Pinpoint the cell where the given text exists, returning its [x, y] midpoint coordinate. 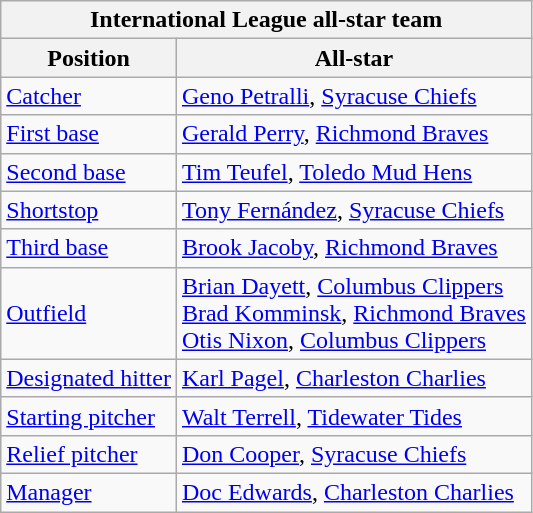
First base [89, 134]
Second base [89, 172]
Tim Teufel, Toledo Mud Hens [354, 172]
Starting pitcher [89, 416]
Karl Pagel, Charleston Charlies [354, 378]
Outfield [89, 313]
International League all-star team [266, 20]
Don Cooper, Syracuse Chiefs [354, 454]
Geno Petralli, Syracuse Chiefs [354, 96]
Gerald Perry, Richmond Braves [354, 134]
Position [89, 58]
Walt Terrell, Tidewater Tides [354, 416]
Doc Edwards, Charleston Charlies [354, 492]
All-star [354, 58]
Brian Dayett, Columbus Clippers Brad Komminsk, Richmond Braves Otis Nixon, Columbus Clippers [354, 313]
Tony Fernández, Syracuse Chiefs [354, 210]
Manager [89, 492]
Relief pitcher [89, 454]
Brook Jacoby, Richmond Braves [354, 248]
Third base [89, 248]
Shortstop [89, 210]
Catcher [89, 96]
Designated hitter [89, 378]
